Provide the (x, y) coordinate of the cell's center where the given text is located.  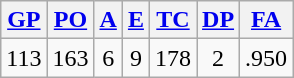
GP (24, 20)
FA (266, 20)
A (108, 20)
2 (218, 58)
DP (218, 20)
163 (70, 58)
TC (172, 20)
178 (172, 58)
113 (24, 58)
9 (136, 58)
PO (70, 20)
6 (108, 58)
.950 (266, 58)
E (136, 20)
